Scan for the cell matching the given text and deliver its [x, y] coordinate at center. 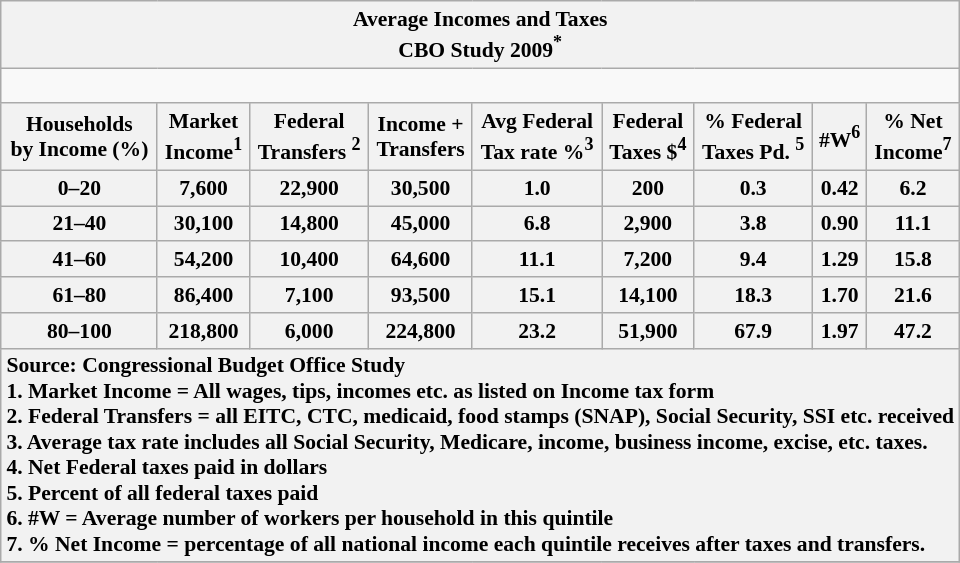
2,900 [648, 224]
6.8 [536, 224]
Average Incomes and TaxesCBO Study 2009* [480, 34]
1.29 [839, 259]
1.97 [839, 331]
21.6 [913, 295]
51,900 [648, 331]
Householdsby Income (%) [79, 136]
47.2 [913, 331]
22,900 [310, 188]
218,800 [203, 331]
15.1 [536, 295]
7,200 [648, 259]
93,500 [421, 295]
1.70 [839, 295]
64,600 [421, 259]
3.8 [754, 224]
FederalTaxes $4 [648, 136]
54,200 [203, 259]
10,400 [310, 259]
30,100 [203, 224]
0.42 [839, 188]
86,400 [203, 295]
41–60 [79, 259]
9.4 [754, 259]
15.8 [913, 259]
MarketIncome1 [203, 136]
80–100 [79, 331]
21–40 [79, 224]
Avg FederalTax rate %3 [536, 136]
61–80 [79, 295]
30,500 [421, 188]
0.90 [839, 224]
7,100 [310, 295]
14,800 [310, 224]
% NetIncome7 [913, 136]
% FederalTaxes Pd. 5 [754, 136]
14,100 [648, 295]
67.9 [754, 331]
7,600 [203, 188]
Income +Transfers [421, 136]
0–20 [79, 188]
200 [648, 188]
18.3 [754, 295]
23.2 [536, 331]
224,800 [421, 331]
1.0 [536, 188]
45,000 [421, 224]
#W6 [839, 136]
6.2 [913, 188]
6,000 [310, 331]
FederalTransfers 2 [310, 136]
0.3 [754, 188]
